Pinpoint the cell where the given text exists, returning its (x, y) midpoint coordinate. 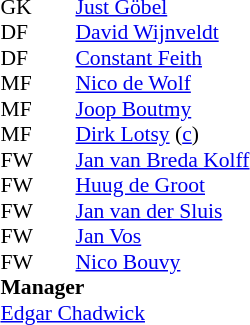
Huug de Groot (162, 185)
Joop Boutmy (162, 109)
David Wijnveldt (162, 33)
Nico de Wolf (162, 83)
Jan van der Sluis (162, 211)
Constant Feith (162, 58)
Nico Bouvy (162, 262)
Dirk Lotsy (c) (162, 135)
Manager (124, 287)
Jan van Breda Kolff (162, 160)
Jan Vos (162, 237)
